Scan for the cell matching the given text and deliver its [X, Y] coordinate at center. 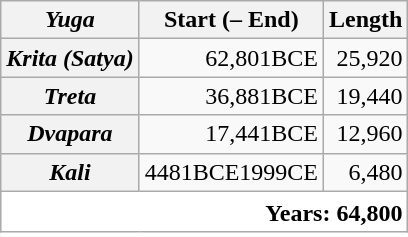
25,920 [366, 58]
36,881BCE [231, 96]
Kali [70, 172]
Length [366, 20]
Years: 64,800 [204, 212]
Dvapara [70, 134]
Krita (Satya) [70, 58]
4481BCE1999CE [231, 172]
17,441BCE [231, 134]
19,440 [366, 96]
Start (– End) [231, 20]
Treta [70, 96]
12,960 [366, 134]
62,801BCE [231, 58]
Yuga [70, 20]
6,480 [366, 172]
